Identify which cell holds the provided text, then report its (x, y) central coordinate. 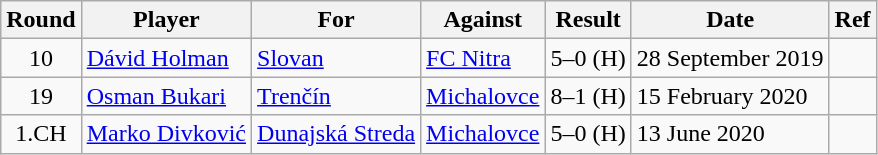
For (336, 20)
Dunajská Streda (336, 134)
Against (483, 20)
Slovan (336, 58)
FC Nitra (483, 58)
Marko Divković (166, 134)
Result (588, 20)
Osman Bukari (166, 96)
Trenčín (336, 96)
Ref (852, 20)
19 (41, 96)
15 February 2020 (730, 96)
Player (166, 20)
Dávid Holman (166, 58)
10 (41, 58)
28 September 2019 (730, 58)
8–1 (H) (588, 96)
Round (41, 20)
1.CH (41, 134)
Date (730, 20)
13 June 2020 (730, 134)
